Locate the cell with the specified text and output its [X, Y] center coordinate. 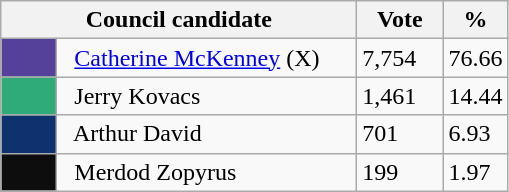
Merdod Zopyrus [207, 172]
701 [400, 134]
6.93 [476, 134]
Jerry Kovacs [207, 96]
199 [400, 172]
Catherine McKenney (X) [207, 58]
7,754 [400, 58]
Vote [400, 20]
76.66 [476, 58]
Arthur David [207, 134]
% [476, 20]
Council candidate [179, 20]
1.97 [476, 172]
14.44 [476, 96]
1,461 [400, 96]
